For the text-containing cell, return its midpoint in (X, Y) coordinate format. 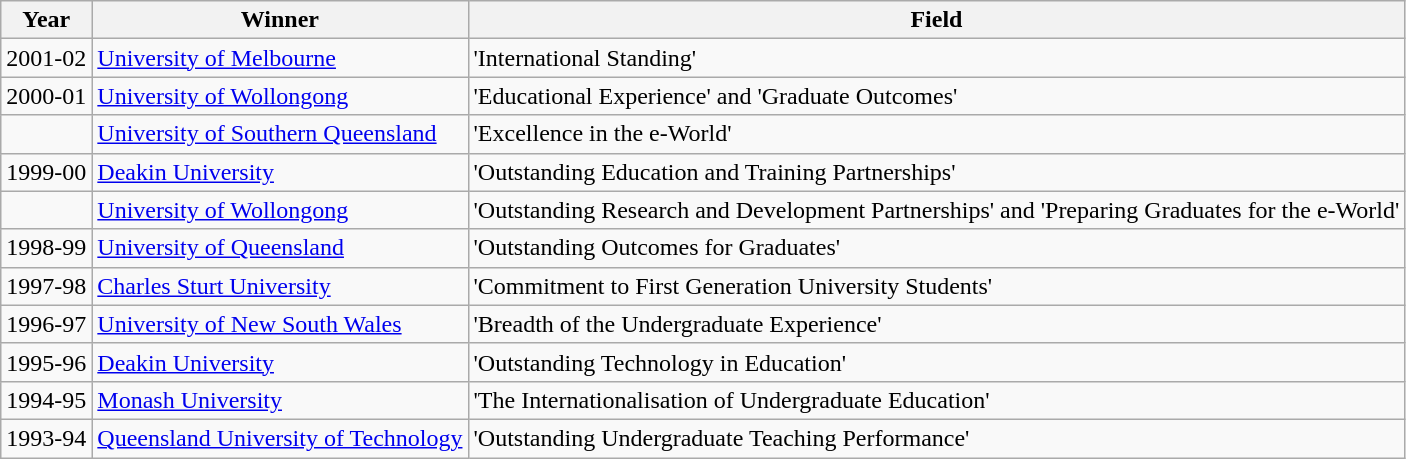
'Outstanding Technology in Education' (936, 362)
University of New South Wales (280, 324)
'Excellence in the e-World' (936, 134)
Year (46, 20)
1993-94 (46, 438)
Monash University (280, 400)
University of Queensland (280, 248)
2001-02 (46, 58)
Queensland University of Technology (280, 438)
University of Melbourne (280, 58)
'Educational Experience' and 'Graduate Outcomes' (936, 96)
'Outstanding Outcomes for Graduates' (936, 248)
'Commitment to First Generation University Students' (936, 286)
2000-01 (46, 96)
'Breadth of the Undergraduate Experience' (936, 324)
Field (936, 20)
Winner (280, 20)
1994-95 (46, 400)
Charles Sturt University (280, 286)
University of Southern Queensland (280, 134)
1996-97 (46, 324)
1997-98 (46, 286)
'Outstanding Undergraduate Teaching Performance' (936, 438)
1995-96 (46, 362)
'Outstanding Education and Training Partnerships' (936, 172)
1998-99 (46, 248)
'International Standing' (936, 58)
1999-00 (46, 172)
'The Internationalisation of Undergraduate Education' (936, 400)
'Outstanding Research and Development Partnerships' and 'Preparing Graduates for the e-World' (936, 210)
